Locate the cell with the specified text and output its [X, Y] center coordinate. 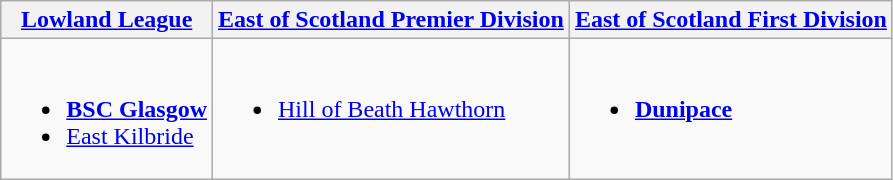
BSC GlasgowEast Kilbride [107, 109]
Lowland League [107, 20]
Dunipace [730, 109]
East of Scotland First Division [730, 20]
Hill of Beath Hawthorn [392, 109]
East of Scotland Premier Division [392, 20]
